Output the [x, y] coordinate of the center of the cell containing the given text.  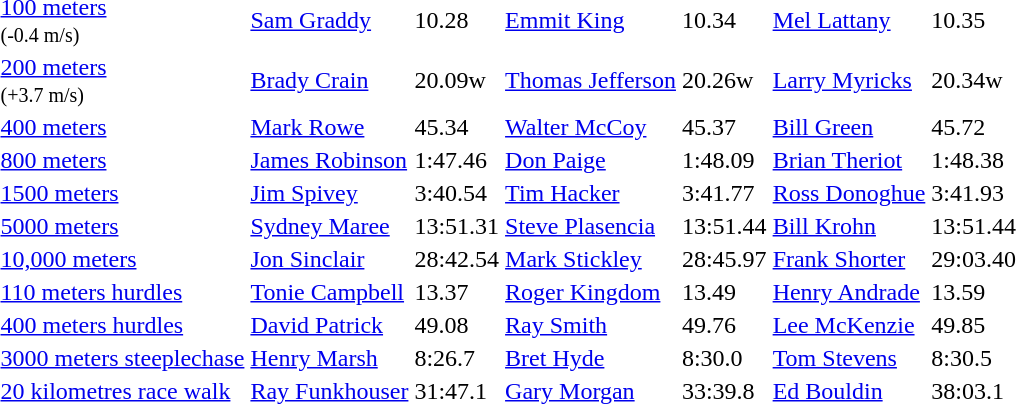
20.09w [457, 80]
49.76 [724, 325]
James Robinson [330, 160]
Mark Rowe [330, 127]
Bill Green [849, 127]
13.49 [724, 292]
28:45.97 [724, 259]
Tonie Campbell [330, 292]
13:51.44 [724, 226]
13:51.31 [457, 226]
Don Paige [591, 160]
David Patrick [330, 325]
Walter McCoy [591, 127]
Steve Plasencia [591, 226]
Tim Hacker [591, 193]
Ray Smith [591, 325]
Henry Marsh [330, 358]
Sydney Maree [330, 226]
45.37 [724, 127]
13.37 [457, 292]
Tom Stevens [849, 358]
1:47.46 [457, 160]
28:42.54 [457, 259]
Roger Kingdom [591, 292]
Jon Sinclair [330, 259]
Larry Myricks [849, 80]
Lee McKenzie [849, 325]
45.34 [457, 127]
3:40.54 [457, 193]
49.08 [457, 325]
8:26.7 [457, 358]
1:48.09 [724, 160]
8:30.0 [724, 358]
Bret Hyde [591, 358]
Frank Shorter [849, 259]
Ross Donoghue [849, 193]
Brady Crain [330, 80]
Mark Stickley [591, 259]
Bill Krohn [849, 226]
3:41.77 [724, 193]
Thomas Jefferson [591, 80]
Henry Andrade [849, 292]
20.26w [724, 80]
Brian Theriot [849, 160]
Jim Spivey [330, 193]
